Pinpoint the cell where the given text exists, returning its [X, Y] midpoint coordinate. 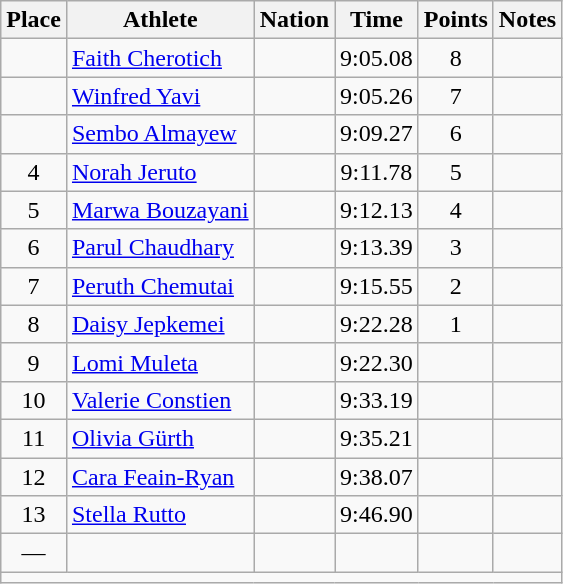
10 [34, 400]
9:22.28 [377, 324]
9:05.08 [377, 58]
Valerie Constien [160, 400]
12 [34, 477]
Parul Chaudhary [160, 248]
1 [456, 324]
Sembo Almayew [160, 134]
9:12.13 [377, 210]
9:46.90 [377, 515]
Nation [294, 20]
Faith Cherotich [160, 58]
13 [34, 515]
Stella Rutto [160, 515]
9 [34, 362]
Peruth Chemutai [160, 286]
9:33.19 [377, 400]
Notes [527, 20]
9:35.21 [377, 438]
Marwa Bouzayani [160, 210]
Lomi Muleta [160, 362]
9:38.07 [377, 477]
Daisy Jepkemei [160, 324]
Winfred Yavi [160, 96]
Athlete [160, 20]
Norah Jeruto [160, 172]
3 [456, 248]
9:05.26 [377, 96]
9:22.30 [377, 362]
Time [377, 20]
9:11.78 [377, 172]
9:09.27 [377, 134]
9:13.39 [377, 248]
11 [34, 438]
Points [456, 20]
2 [456, 286]
9:15.55 [377, 286]
Olivia Gürth [160, 438]
Cara Feain-Ryan [160, 477]
— [34, 553]
Place [34, 20]
